Search for the cell housing the specified text and yield its [X, Y] center coordinate. 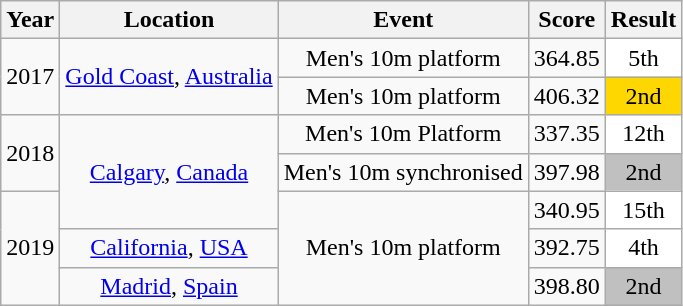
Result [643, 20]
12th [643, 134]
406.32 [566, 96]
2018 [30, 153]
2017 [30, 77]
15th [643, 210]
Calgary, Canada [169, 172]
337.35 [566, 134]
392.75 [566, 248]
Location [169, 20]
Men's 10m synchronised [403, 172]
Score [566, 20]
398.80 [566, 286]
340.95 [566, 210]
Gold Coast, Australia [169, 77]
397.98 [566, 172]
Madrid, Spain [169, 286]
California, USA [169, 248]
2019 [30, 248]
Year [30, 20]
Event [403, 20]
Men's 10m Platform [403, 134]
364.85 [566, 58]
4th [643, 248]
5th [643, 58]
